Return (x, y) of the center of cell containing provided text 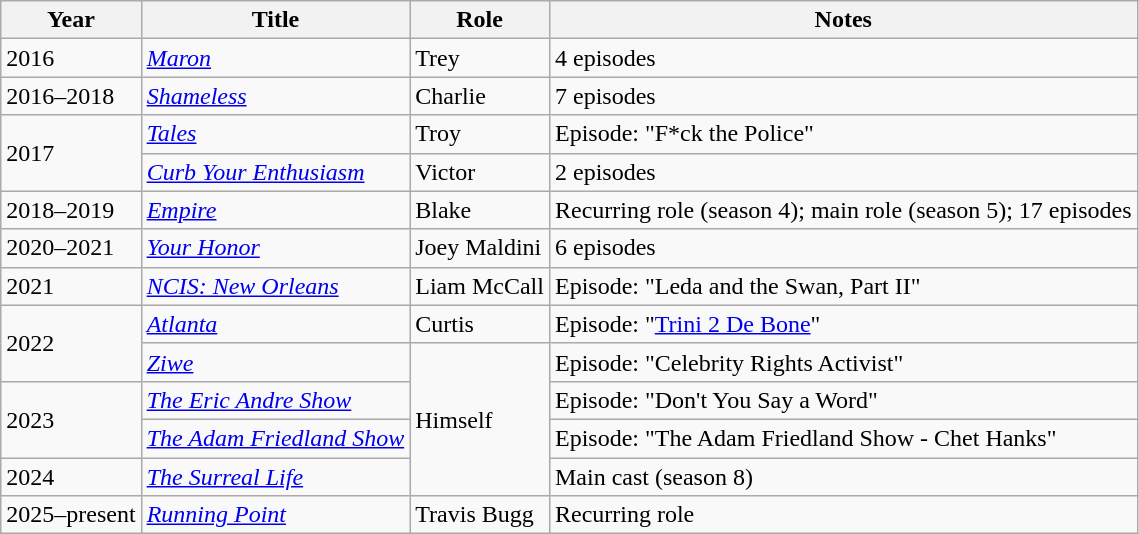
Recurring role (843, 515)
Running Point (276, 515)
7 episodes (843, 96)
2021 (71, 286)
Role (480, 20)
Troy (480, 134)
6 episodes (843, 248)
2024 (71, 477)
Maron (276, 58)
Himself (480, 419)
Episode: "Don't You Say a Word" (843, 400)
The Surreal Life (276, 477)
Tales (276, 134)
Your Honor (276, 248)
Episode: "Celebrity Rights Activist" (843, 362)
Main cast (season 8) (843, 477)
Episode: "The Adam Friedland Show - Chet Hanks" (843, 438)
2023 (71, 419)
Travis Bugg (480, 515)
Ziwe (276, 362)
2022 (71, 343)
Blake (480, 210)
Curb Your Enthusiasm (276, 172)
The Eric Andre Show (276, 400)
2017 (71, 153)
Trey (480, 58)
Atlanta (276, 324)
Charlie (480, 96)
Episode: "Trini 2 De Bone" (843, 324)
2025–present (71, 515)
Episode: "F*ck the Police" (843, 134)
2020–2021 (71, 248)
Recurring role (season 4); main role (season 5); 17 episodes (843, 210)
The Adam Friedland Show (276, 438)
Curtis (480, 324)
2 episodes (843, 172)
2016 (71, 58)
Liam McCall (480, 286)
Year (71, 20)
Episode: "Leda and the Swan, Part II" (843, 286)
Victor (480, 172)
Shameless (276, 96)
Empire (276, 210)
2016–2018 (71, 96)
Title (276, 20)
Notes (843, 20)
2018–2019 (71, 210)
4 episodes (843, 58)
Joey Maldini (480, 248)
NCIS: New Orleans (276, 286)
